Output the [X, Y] coordinate of the center of the cell containing the given text.  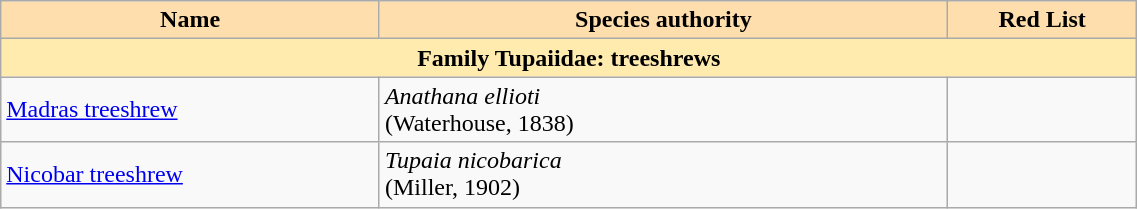
Tupaia nicobarica(Miller, 1902) [663, 174]
Madras treeshrew [190, 110]
Red List [1042, 20]
Family Tupaiidae: treeshrews [569, 58]
Name [190, 20]
Nicobar treeshrew [190, 174]
Anathana ellioti(Waterhouse, 1838) [663, 110]
Species authority [663, 20]
